Extract the (x, y) coordinate from the center of the cell holding the provided text.  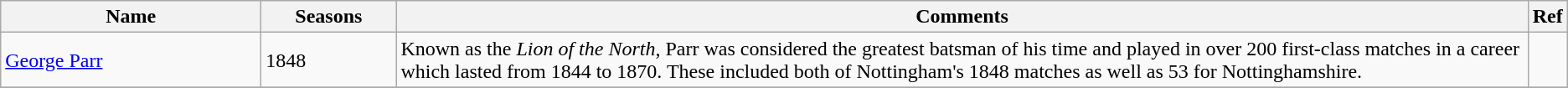
Ref (1548, 17)
Comments (962, 17)
Name (131, 17)
Seasons (328, 17)
1848 (328, 60)
George Parr (131, 60)
